From the cell containing the given text, extract its center point as (x, y) coordinate. 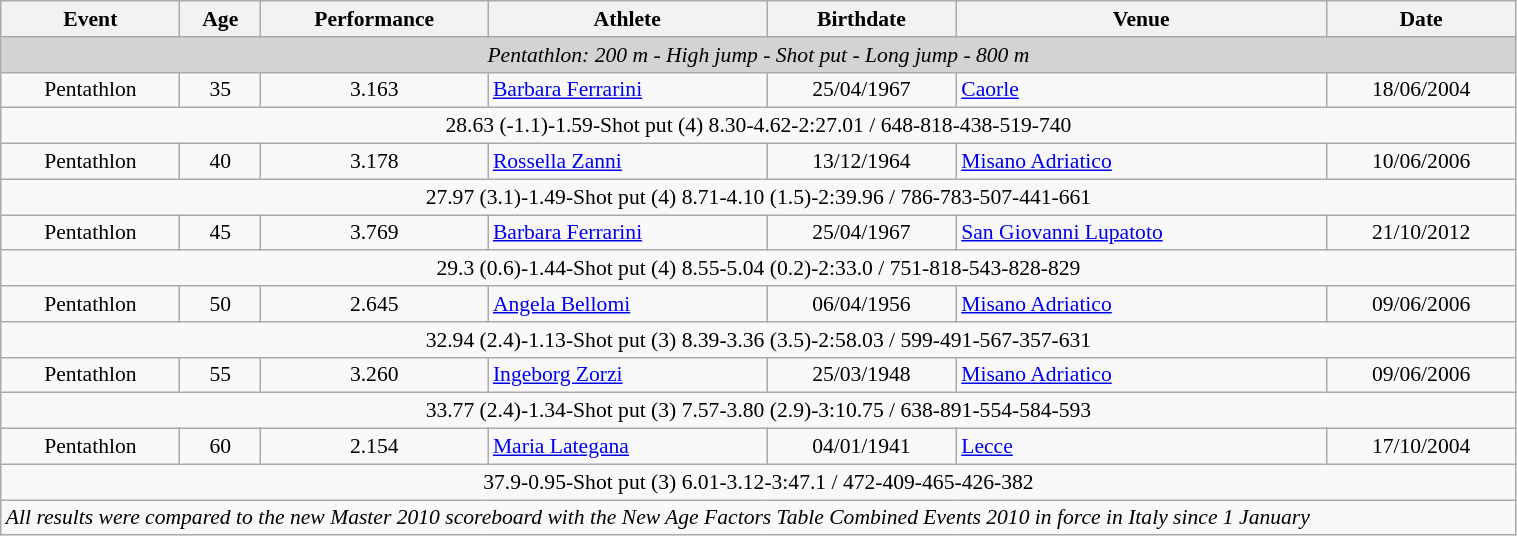
Ingeborg Zorzi (628, 375)
3.769 (374, 233)
55 (220, 375)
2.645 (374, 304)
45 (220, 233)
Age (220, 19)
40 (220, 162)
35 (220, 90)
32.94 (2.4)-1.13-Shot put (3) 8.39-3.36 (3.5)-2:58.03 / 599-491-567-357-631 (758, 340)
3.260 (374, 375)
33.77 (2.4)-1.34-Shot put (3) 7.57-3.80 (2.9)-3:10.75 / 638-891-554-584-593 (758, 411)
25/03/1948 (862, 375)
28.63 (-1.1)-1.59-Shot put (4) 8.30-4.62-2:27.01 / 648-818-438-519-740 (758, 126)
18/06/2004 (1421, 90)
3.163 (374, 90)
10/06/2006 (1421, 162)
Performance (374, 19)
All results were compared to the new Master 2010 scoreboard with the New Age Factors Table Combined Events 2010 in force in Italy since 1 January (758, 518)
06/04/1956 (862, 304)
60 (220, 447)
Athlete (628, 19)
50 (220, 304)
Birthdate (862, 19)
37.9-0.95-Shot put (3) 6.01-3.12-3:47.1 / 472-409-465-426-382 (758, 482)
San Giovanni Lupatoto (1141, 233)
3.178 (374, 162)
Maria Lategana (628, 447)
Pentathlon: 200 m - High jump - Shot put - Long jump - 800 m (758, 55)
27.97 (3.1)-1.49-Shot put (4) 8.71-4.10 (1.5)-2:39.96 / 786-783-507-441-661 (758, 197)
Venue (1141, 19)
2.154 (374, 447)
Caorle (1141, 90)
17/10/2004 (1421, 447)
Rossella Zanni (628, 162)
29.3 (0.6)-1.44-Shot put (4) 8.55-5.04 (0.2)-2:33.0 / 751-818-543-828-829 (758, 269)
Event (90, 19)
Lecce (1141, 447)
Date (1421, 19)
21/10/2012 (1421, 233)
Angela Bellomi (628, 304)
04/01/1941 (862, 447)
13/12/1964 (862, 162)
